Identify which cell holds the provided text, then report its (x, y) central coordinate. 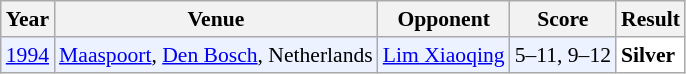
Score (563, 19)
Result (650, 19)
5–11, 9–12 (563, 55)
1994 (28, 55)
Maaspoort, Den Bosch, Netherlands (216, 55)
Venue (216, 19)
Lim Xiaoqing (444, 55)
Silver (650, 55)
Opponent (444, 19)
Year (28, 19)
